Determine the [X, Y] coordinate at the center of the cell enclosing the given text.  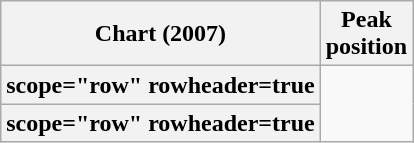
Chart (2007) [160, 34]
Peakposition [366, 34]
